Find where the given text appears and provide that cell's center as (X, Y) coordinate. 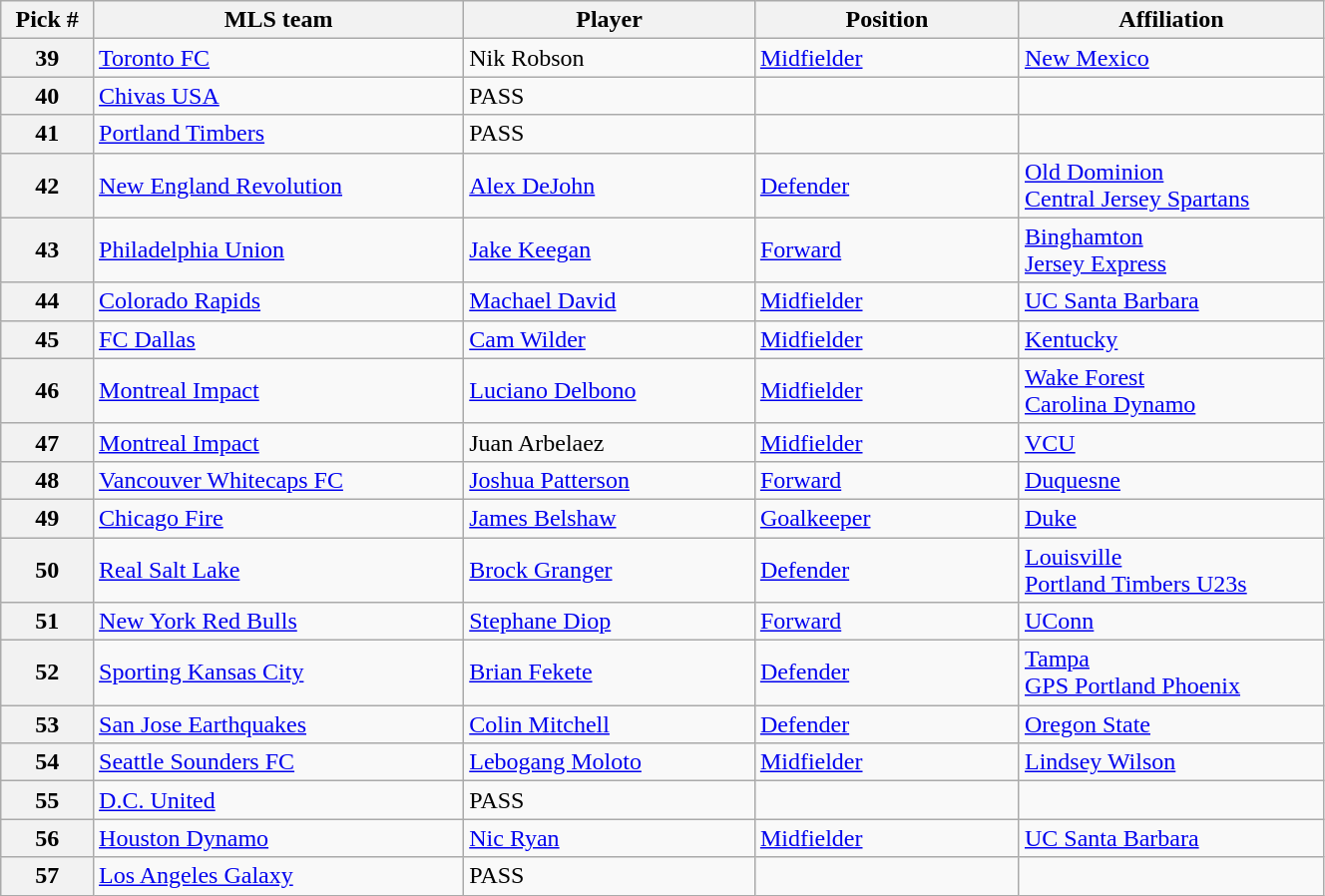
MLS team (279, 20)
UConn (1171, 622)
New York Red Bulls (279, 622)
Duquesne (1171, 480)
BinghamtonJersey Express (1171, 249)
55 (48, 800)
44 (48, 301)
Chicago Fire (279, 518)
49 (48, 518)
Jake Keegan (610, 249)
TampaGPS Portland Phoenix (1171, 672)
Affiliation (1171, 20)
Nic Ryan (610, 838)
New Mexico (1171, 58)
43 (48, 249)
Nik Robson (610, 58)
41 (48, 134)
Pick # (48, 20)
52 (48, 672)
James Belshaw (610, 518)
Lebogang Moloto (610, 762)
Wake ForestCarolina Dynamo (1171, 391)
Brock Granger (610, 569)
Toronto FC (279, 58)
45 (48, 339)
New England Revolution (279, 186)
Colin Mitchell (610, 724)
39 (48, 58)
Real Salt Lake (279, 569)
Philadelphia Union (279, 249)
40 (48, 96)
VCU (1171, 442)
Houston Dynamo (279, 838)
46 (48, 391)
50 (48, 569)
Colorado Rapids (279, 301)
Old DominionCentral Jersey Spartans (1171, 186)
Alex DeJohn (610, 186)
Sporting Kansas City (279, 672)
57 (48, 876)
LouisvillePortland Timbers U23s (1171, 569)
Kentucky (1171, 339)
Oregon State (1171, 724)
Chivas USA (279, 96)
Luciano Delbono (610, 391)
Player (610, 20)
Brian Fekete (610, 672)
51 (48, 622)
FC Dallas (279, 339)
47 (48, 442)
Portland Timbers (279, 134)
Joshua Patterson (610, 480)
Duke (1171, 518)
56 (48, 838)
Seattle Sounders FC (279, 762)
Stephane Diop (610, 622)
42 (48, 186)
Cam Wilder (610, 339)
San Jose Earthquakes (279, 724)
48 (48, 480)
Machael David (610, 301)
Vancouver Whitecaps FC (279, 480)
D.C. United (279, 800)
Juan Arbelaez (610, 442)
Lindsey Wilson (1171, 762)
Los Angeles Galaxy (279, 876)
54 (48, 762)
Position (886, 20)
53 (48, 724)
Goalkeeper (886, 518)
